Pinpoint the cell where the given text exists, returning its (X, Y) midpoint coordinate. 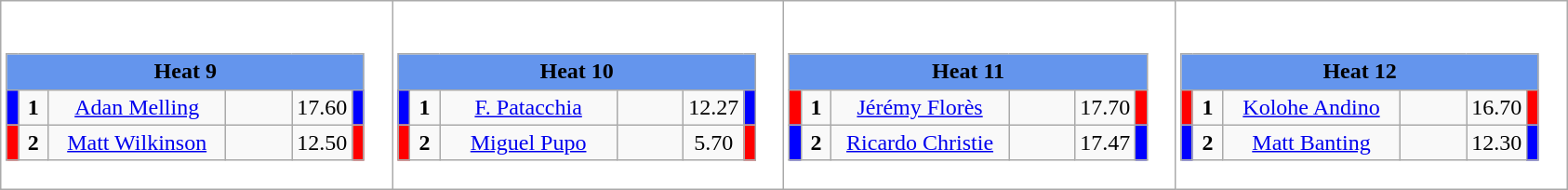
5.70 (714, 142)
Adan Melling (138, 107)
12.50 (322, 142)
Heat 9 1 Adan Melling 17.60 2 Matt Wilkinson 12.50 (197, 95)
Heat 12 1 Kolohe Andino 16.70 2 Matt Banting 12.30 (1371, 95)
16.70 (1497, 107)
17.47 (1105, 142)
Heat 10 (577, 72)
Matt Wilkinson (138, 142)
Miguel Pupo (528, 142)
Heat 12 (1360, 72)
F. Patacchia (528, 107)
12.30 (1497, 142)
Ricardo Christie (921, 142)
Heat 10 1 F. Patacchia 12.27 2 Miguel Pupo 5.70 (588, 95)
17.70 (1105, 107)
Heat 9 (185, 72)
Jérémy Florès (921, 107)
Kolohe Andino (1311, 107)
17.60 (322, 107)
Heat 11 1 Jérémy Florès 17.70 2 Ricardo Christie 17.47 (980, 95)
12.27 (714, 107)
Heat 11 (968, 72)
Matt Banting (1311, 142)
